Locate the cell with the specified text and output its [X, Y] center coordinate. 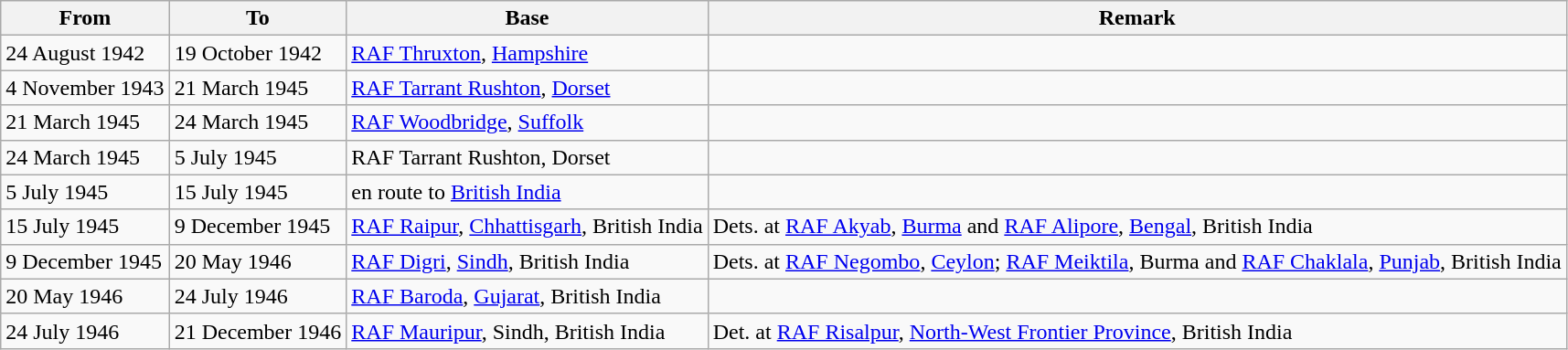
RAF Raipur, Chhattisgarh, British India [527, 227]
To [258, 18]
Base [527, 18]
4 November 1943 [85, 88]
Remark [1137, 18]
21 December 1946 [258, 331]
Det. at RAF Risalpur, North-West Frontier Province, British India [1137, 331]
19 October 1942 [258, 53]
Dets. at RAF Akyab, Burma and RAF Alipore, Bengal, British India [1137, 227]
RAF Baroda, Gujarat, British India [527, 296]
RAF Woodbridge, Suffolk [527, 122]
RAF Mauripur, Sindh, British India [527, 331]
RAF Digri, Sindh, British India [527, 261]
From [85, 18]
24 August 1942 [85, 53]
Dets. at RAF Negombo, Ceylon; RAF Meiktila, Burma and RAF Chaklala, Punjab, British India [1137, 261]
en route to British India [527, 192]
RAF Thruxton, Hampshire [527, 53]
